Determine the [x, y] coordinate at the center of the cell enclosing the given text.  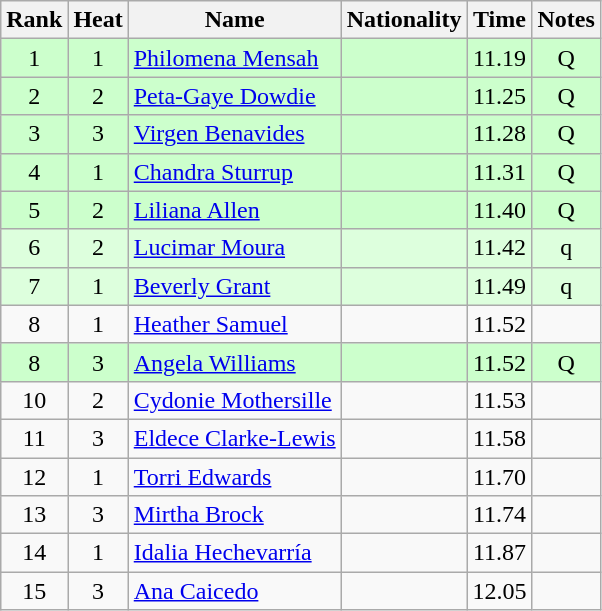
11.74 [500, 515]
11.49 [500, 286]
11.28 [500, 134]
Mirtha Brock [234, 515]
Ana Caicedo [234, 591]
13 [34, 515]
Beverly Grant [234, 286]
14 [34, 553]
Notes [566, 20]
11.40 [500, 210]
4 [34, 172]
11.42 [500, 248]
15 [34, 591]
Lucimar Moura [234, 248]
Chandra Sturrup [234, 172]
11.58 [500, 438]
10 [34, 400]
11.87 [500, 553]
Idalia Hechevarría [234, 553]
Time [500, 20]
11.31 [500, 172]
11.53 [500, 400]
Cydonie Mothersille [234, 400]
Peta-Gaye Dowdie [234, 96]
Liliana Allen [234, 210]
12.05 [500, 591]
11.25 [500, 96]
Heather Samuel [234, 324]
12 [34, 477]
Nationality [404, 20]
6 [34, 248]
Eldece Clarke-Lewis [234, 438]
Rank [34, 20]
Torri Edwards [234, 477]
Name [234, 20]
5 [34, 210]
11 [34, 438]
Heat [98, 20]
Virgen Benavides [234, 134]
11.19 [500, 58]
7 [34, 286]
Philomena Mensah [234, 58]
Angela Williams [234, 362]
11.70 [500, 477]
